Return the (x, y) coordinate for the center point of the cell that contains the specified text.  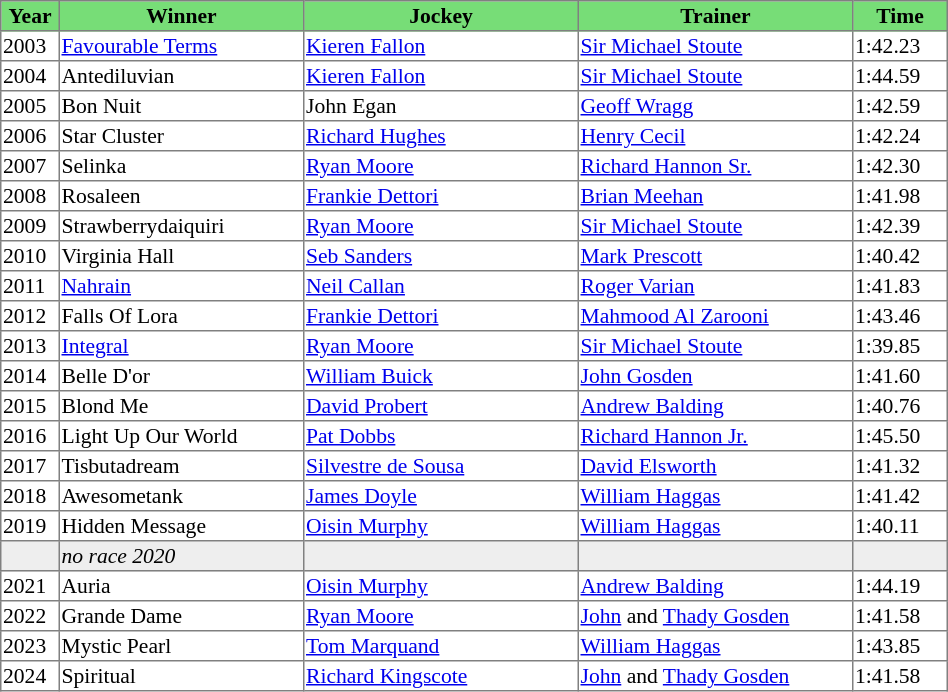
1:42.23 (900, 46)
William Buick (441, 376)
Hidden Message (181, 526)
Nahrain (181, 286)
Antediluvian (181, 76)
Winner (181, 16)
Awesometank (181, 496)
1:40.42 (900, 256)
Neil Callan (441, 286)
2011 (30, 286)
2006 (30, 136)
Richard Hannon Jr. (715, 436)
2004 (30, 76)
1:42.39 (900, 226)
2024 (30, 676)
2007 (30, 166)
1:45.50 (900, 436)
Mahmood Al Zarooni (715, 316)
Roger Varian (715, 286)
Blond Me (181, 406)
Mystic Pearl (181, 646)
2019 (30, 526)
2017 (30, 466)
Auria (181, 586)
Seb Sanders (441, 256)
2005 (30, 106)
1:42.30 (900, 166)
1:42.24 (900, 136)
Favourable Terms (181, 46)
Pat Dobbs (441, 436)
Trainer (715, 16)
2008 (30, 196)
Tom Marquand (441, 646)
2022 (30, 616)
Richard Hughes (441, 136)
2018 (30, 496)
Brian Meehan (715, 196)
Jockey (441, 16)
2003 (30, 46)
Richard Hannon Sr. (715, 166)
2013 (30, 346)
Belle D'or (181, 376)
2021 (30, 586)
1:41.60 (900, 376)
John Egan (441, 106)
Grande Dame (181, 616)
Rosaleen (181, 196)
1:41.83 (900, 286)
1:41.98 (900, 196)
Star Cluster (181, 136)
1:40.11 (900, 526)
Tisbutadream (181, 466)
no race 2020 (181, 556)
James Doyle (441, 496)
Bon Nuit (181, 106)
Year (30, 16)
David Probert (441, 406)
Light Up Our World (181, 436)
Spiritual (181, 676)
1:41.32 (900, 466)
2014 (30, 376)
Selinka (181, 166)
1:42.59 (900, 106)
Richard Kingscote (441, 676)
2012 (30, 316)
1:44.59 (900, 76)
2010 (30, 256)
Henry Cecil (715, 136)
Time (900, 16)
Virginia Hall (181, 256)
Falls Of Lora (181, 316)
1:41.42 (900, 496)
1:43.85 (900, 646)
Strawberrydaiquiri (181, 226)
1:44.19 (900, 586)
John Gosden (715, 376)
2015 (30, 406)
1:39.85 (900, 346)
Integral (181, 346)
Mark Prescott (715, 256)
Silvestre de Sousa (441, 466)
2009 (30, 226)
2016 (30, 436)
Geoff Wragg (715, 106)
2023 (30, 646)
David Elsworth (715, 466)
1:40.76 (900, 406)
1:43.46 (900, 316)
